Return (x, y) of the center of cell containing provided text 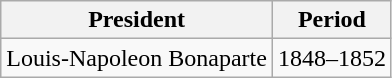
President (137, 20)
Louis-Napoleon Bonaparte (137, 58)
Period (332, 20)
1848–1852 (332, 58)
